Capture the cell that displays the provided text and extract its [x, y] central coordinate. 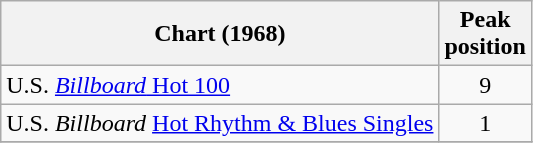
9 [485, 85]
1 [485, 123]
Chart (1968) [220, 34]
U.S. Billboard Hot Rhythm & Blues Singles [220, 123]
U.S. Billboard Hot 100 [220, 85]
Peakposition [485, 34]
